Output the [x, y] coordinate of the center of the cell containing the given text.  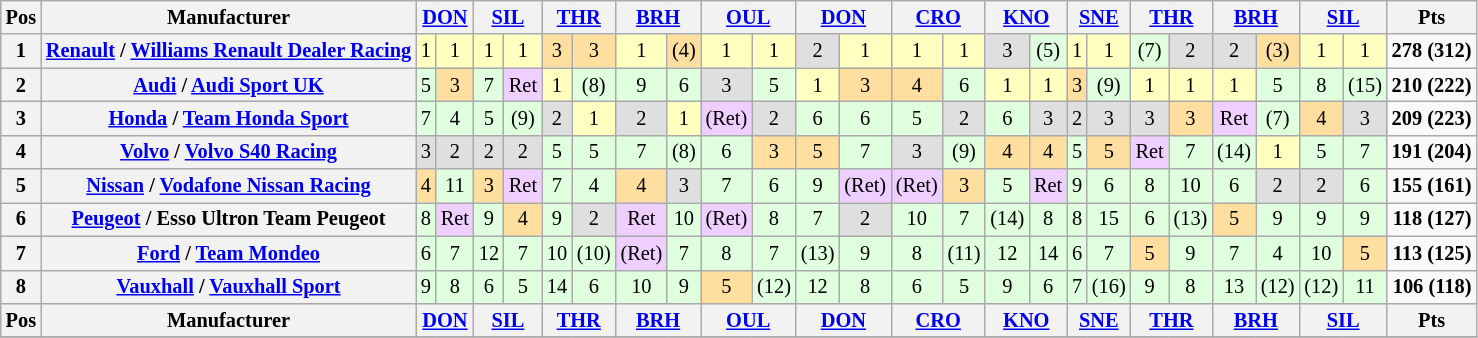
Renault / Williams Renault Dealer Racing [228, 51]
(4) [684, 51]
(15) [1365, 85]
118 (127) [1432, 219]
191 (204) [1432, 152]
Vauxhall / Vauxhall Sport [228, 287]
(10) [594, 253]
113 (125) [1432, 253]
210 (222) [1432, 85]
(3) [1278, 51]
(5) [1048, 51]
Nissan / Vodafone Nissan Racing [228, 186]
(11) [964, 253]
155 (161) [1432, 186]
Peugeot / Esso Ultron Team Peugeot [228, 219]
15 [1109, 219]
13 [1234, 287]
106 (118) [1432, 287]
Audi / Audi Sport UK [228, 85]
Volvo / Volvo S40 Racing [228, 152]
278 (312) [1432, 51]
(16) [1109, 287]
Honda / Team Honda Sport [228, 118]
Ford / Team Mondeo [228, 253]
209 (223) [1432, 118]
